Return (x, y) of the center of cell containing provided text 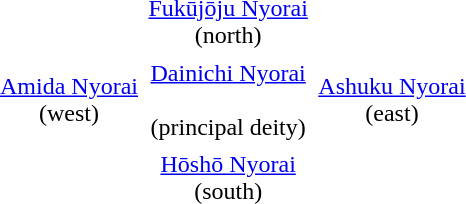
Dainichi Nyorai(principal deity) (228, 100)
